Find where the given text appears and provide that cell's center as (x, y) coordinate. 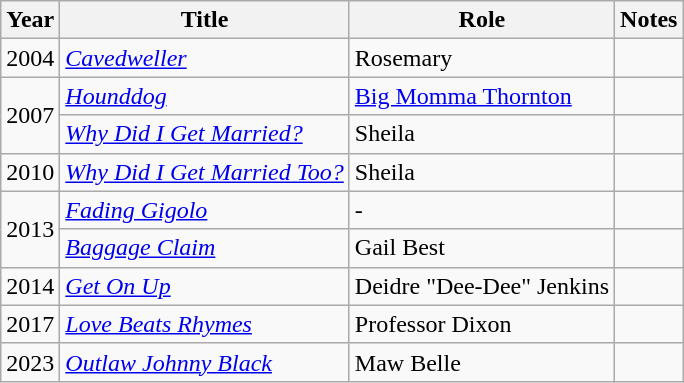
Title (205, 20)
Why Did I Get Married? (205, 134)
Maw Belle (482, 362)
Baggage Claim (205, 248)
Why Did I Get Married Too? (205, 172)
Rosemary (482, 58)
Hounddog (205, 96)
2010 (30, 172)
Professor Dixon (482, 324)
Year (30, 20)
2023 (30, 362)
Big Momma Thornton (482, 96)
Get On Up (205, 286)
2013 (30, 229)
Gail Best (482, 248)
Cavedweller (205, 58)
Love Beats Rhymes (205, 324)
2007 (30, 115)
Fading Gigolo (205, 210)
Notes (649, 20)
Outlaw Johnny Black (205, 362)
2014 (30, 286)
- (482, 210)
Deidre "Dee-Dee" Jenkins (482, 286)
2004 (30, 58)
2017 (30, 324)
Role (482, 20)
